Provide the [x, y] coordinate of the cell's center where the given text is located.  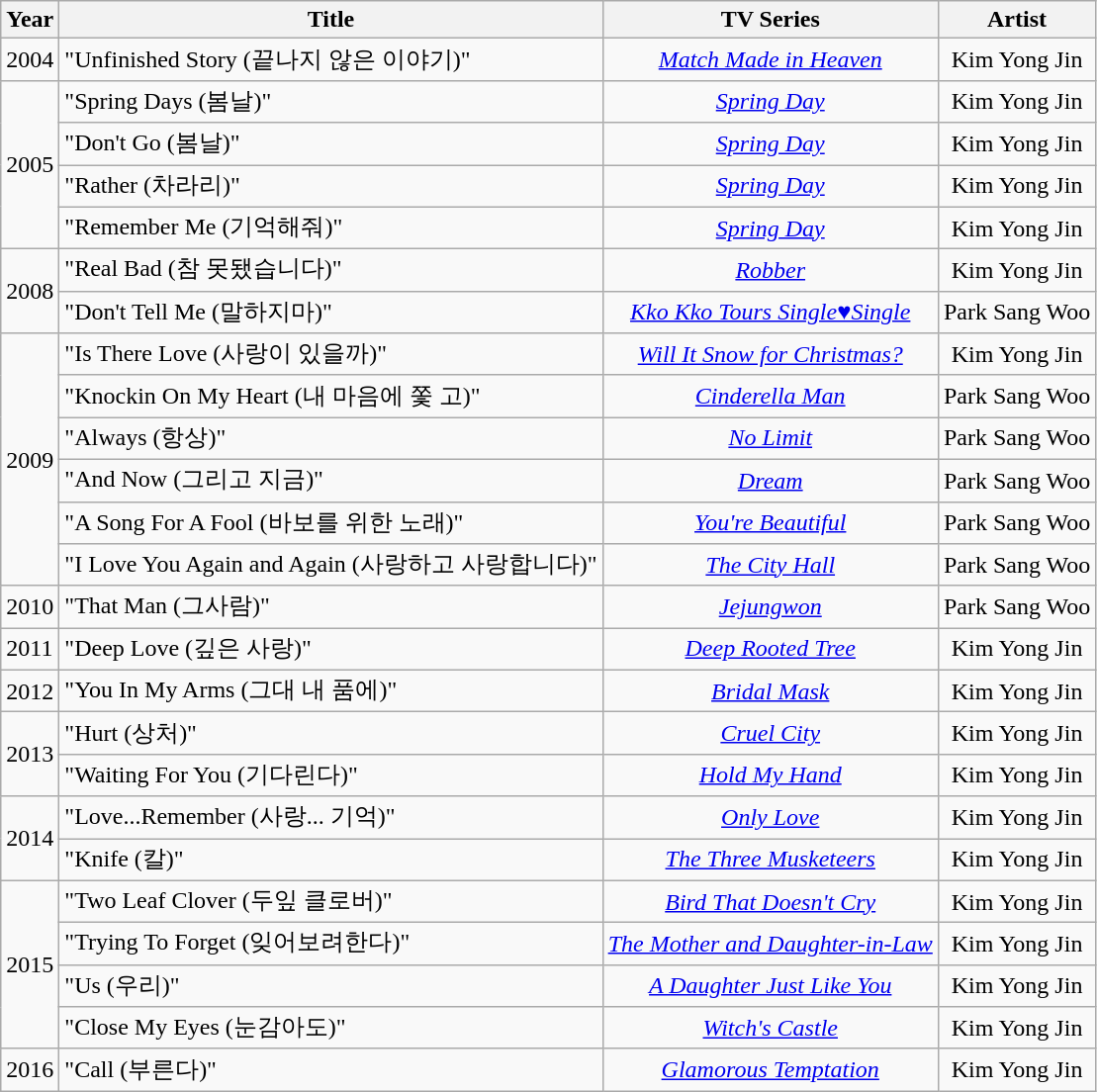
2013 [30, 754]
"Remember Me (기억해줘)" [330, 227]
2010 [30, 607]
"Always (항상)" [330, 439]
2008 [30, 291]
Robber [770, 271]
"Us (우리)" [330, 985]
"Real Bad (참 못됐습니다)" [330, 271]
No Limit [770, 439]
Cinderella Man [770, 396]
Hold My Hand [770, 775]
Only Love [770, 817]
2014 [30, 839]
The Three Musketeers [770, 861]
Glamorous Temptation [770, 1070]
2015 [30, 964]
"Spring Days (봄날)" [330, 101]
"That Man (그사람)" [330, 607]
"You In My Arms (그대 내 품에)" [330, 690]
"A Song For A Fool (바보를 위한 노래)" [330, 522]
The City Hall [770, 566]
You're Beautiful [770, 522]
2009 [30, 459]
TV Series [770, 20]
Artist [1017, 20]
Match Made in Heaven [770, 59]
Witch's Castle [770, 1029]
Cruel City [770, 734]
Dream [770, 481]
"Don't Go (봄날)" [330, 144]
2005 [30, 164]
"Don't Tell Me (말하지마)" [330, 313]
The Mother and Daughter-in-Law [770, 944]
"Call (부른다)" [330, 1070]
2012 [30, 690]
"And Now (그리고 지금)" [330, 481]
"Love...Remember (사랑... 기억)" [330, 817]
2011 [30, 649]
2016 [30, 1070]
"Hurt (상처)" [330, 734]
Deep Rooted Tree [770, 649]
"Waiting For You (기다린다)" [330, 775]
Year [30, 20]
Title [330, 20]
"I Love You Again and Again (사랑하고 사랑합니다)" [330, 566]
Jejungwon [770, 607]
Bird That Doesn't Cry [770, 902]
"Knockin On My Heart (내 마음에 쫓 고)" [330, 396]
Kko Kko Tours Single♥Single [770, 313]
"Two Leaf Clover (두잎 클로버)" [330, 902]
2004 [30, 59]
"Deep Love (깊은 사랑)" [330, 649]
"Is There Love (사랑이 있을까)" [330, 354]
Bridal Mask [770, 690]
"Close My Eyes (눈감아도)" [330, 1029]
"Unfinished Story (끝나지 않은 이야기)" [330, 59]
"Knife (칼)" [330, 861]
A Daughter Just Like You [770, 985]
"Rather (차라리)" [330, 186]
"Trying To Forget (잊어보려한다)" [330, 944]
Will It Snow for Christmas? [770, 354]
